Find where the given text appears and provide that cell's center as (x, y) coordinate. 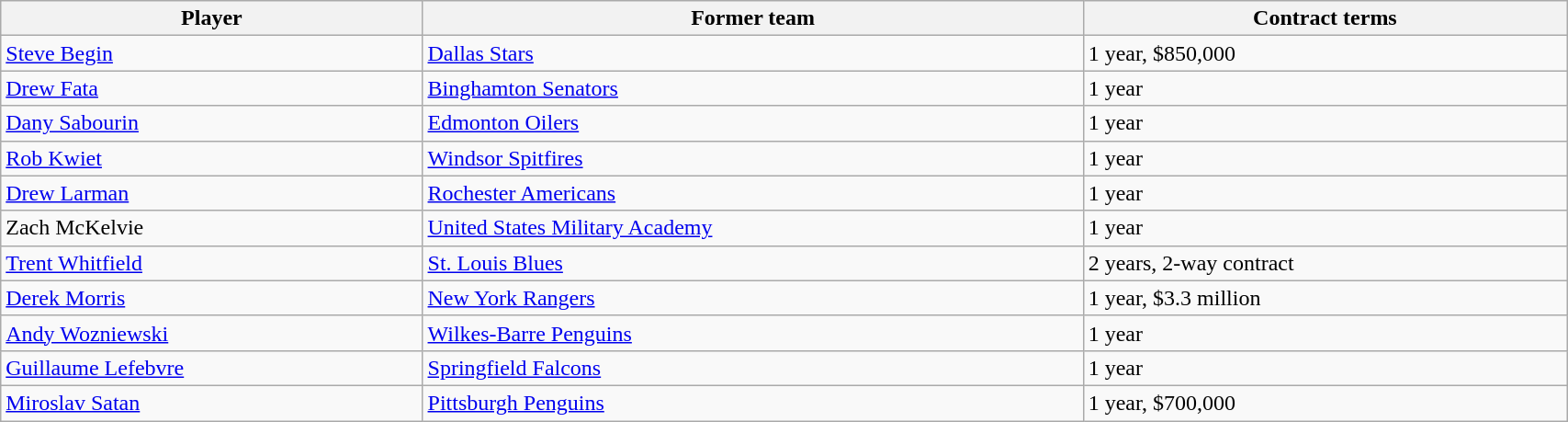
Guillaume Lefebvre (211, 368)
Pittsburgh Penguins (753, 403)
Player (211, 18)
Contract terms (1325, 18)
Rob Kwiet (211, 158)
Edmonton Oilers (753, 123)
New York Rangers (753, 298)
Drew Larman (211, 193)
Dallas Stars (753, 53)
Former team (753, 18)
Binghamton Senators (753, 88)
Andy Wozniewski (211, 333)
Springfield Falcons (753, 368)
Rochester Americans (753, 193)
Windsor Spitfires (753, 158)
Dany Sabourin (211, 123)
Zach McKelvie (211, 228)
Drew Fata (211, 88)
1 year, $700,000 (1325, 403)
Steve Begin (211, 53)
Trent Whitfield (211, 263)
United States Military Academy (753, 228)
1 year, $3.3 million (1325, 298)
Derek Morris (211, 298)
1 year, $850,000 (1325, 53)
Miroslav Satan (211, 403)
2 years, 2-way contract (1325, 263)
Wilkes-Barre Penguins (753, 333)
St. Louis Blues (753, 263)
